Search for the cell housing the specified text and yield its [x, y] center coordinate. 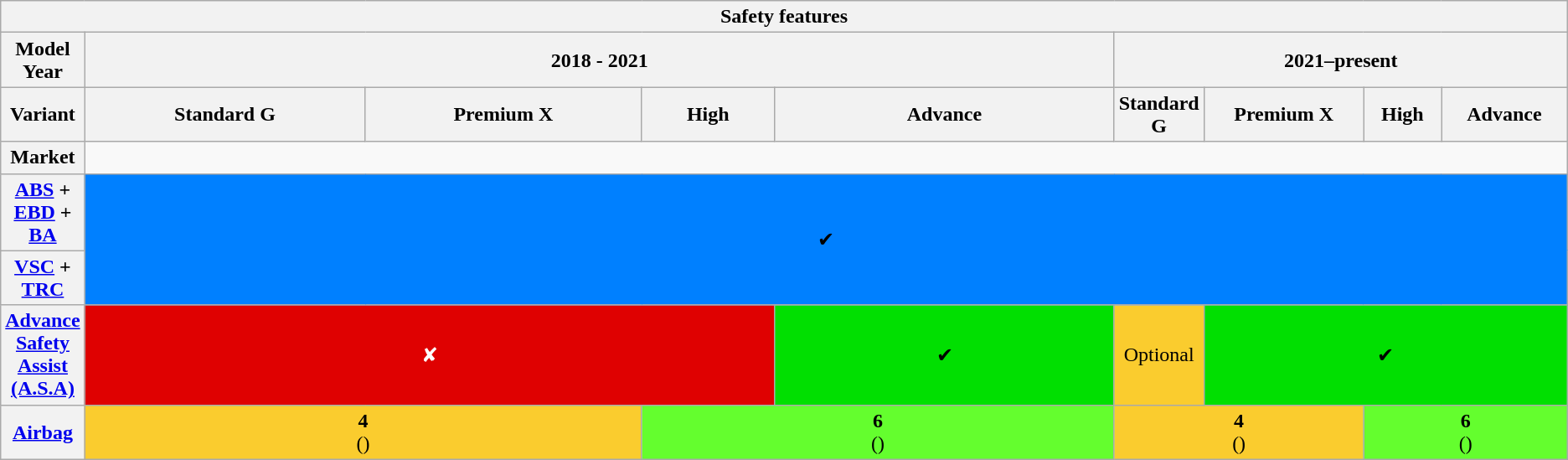
Advance Safety Assist (A.S.A) [43, 355]
Safety features [784, 17]
2018 - 2021 [600, 60]
ABS + EBD + BA [43, 212]
VSC + TRC [43, 278]
2021–present [1340, 60]
Optional [1159, 355]
✘ [430, 355]
Variant [43, 114]
Market [43, 158]
Airbag [43, 432]
Model Year [43, 60]
